Extract the (X, Y) coordinate from the center of the cell holding the provided text.  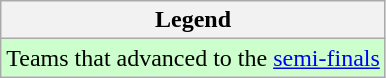
Teams that advanced to the semi-finals (194, 58)
Legend (194, 20)
